Output the (x, y) coordinate of the center of the cell containing the given text.  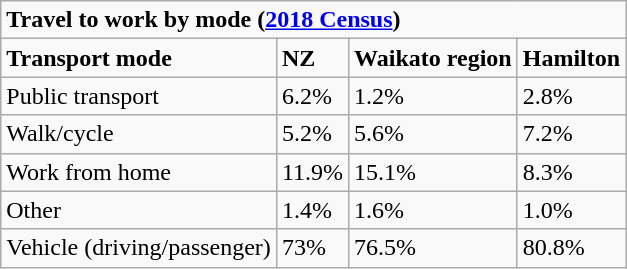
Waikato region (434, 58)
Hamilton (571, 58)
76.5% (434, 248)
Vehicle (driving/passenger) (139, 248)
Public transport (139, 96)
1.4% (312, 210)
Work from home (139, 172)
11.9% (312, 172)
NZ (312, 58)
5.6% (434, 134)
1.2% (434, 96)
8.3% (571, 172)
Travel to work by mode (2018 Census) (314, 20)
6.2% (312, 96)
73% (312, 248)
1.0% (571, 210)
2.8% (571, 96)
Other (139, 210)
Walk/cycle (139, 134)
80.8% (571, 248)
7.2% (571, 134)
5.2% (312, 134)
Transport mode (139, 58)
1.6% (434, 210)
15.1% (434, 172)
